Provide the (x, y) coordinate of the cell's center where the given text is located.  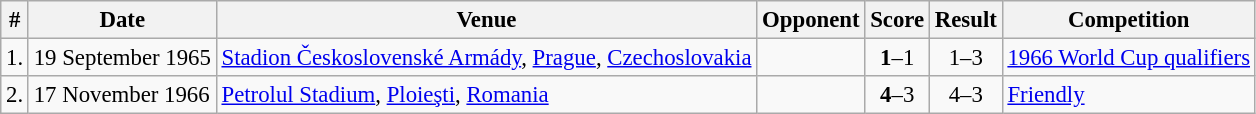
17 November 1966 (122, 95)
1–1 (898, 58)
1966 World Cup qualifiers (1128, 58)
Friendly (1128, 95)
1–3 (966, 58)
Venue (486, 20)
Result (966, 20)
Score (898, 20)
# (15, 20)
Competition (1128, 20)
Stadion Československé Armády, Prague, Czechoslovakia (486, 58)
Petrolul Stadium, Ploieşti, Romania (486, 95)
Date (122, 20)
Opponent (811, 20)
1. (15, 58)
19 September 1965 (122, 58)
2. (15, 95)
